For the text-containing cell, return its midpoint in [x, y] coordinate format. 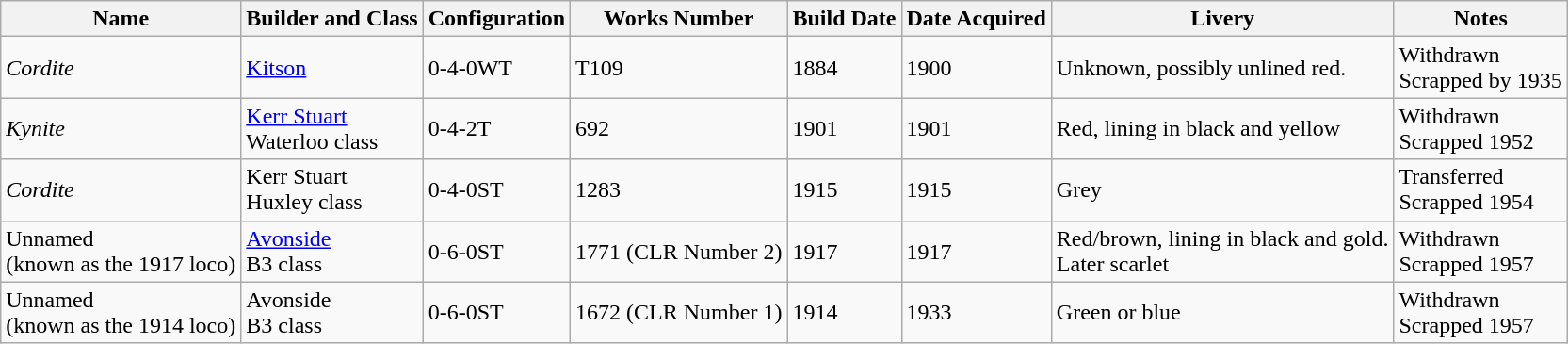
Unknown, possibly unlined red. [1222, 68]
0-4-0ST [496, 190]
Livery [1222, 19]
1884 [844, 68]
0-4-2T [496, 128]
Unnamed(known as the 1917 loco) [121, 251]
0-4-0WT [496, 68]
Build Date [844, 19]
Name [121, 19]
Notes [1480, 19]
1283 [679, 190]
Unnamed(known as the 1914 loco) [121, 313]
Grey [1222, 190]
Transferred Scrapped 1954 [1480, 190]
Builder and Class [331, 19]
Kynite [121, 128]
Red, lining in black and yellow [1222, 128]
Date Acquired [976, 19]
Configuration [496, 19]
Red/brown, lining in black and gold.Later scarlet [1222, 251]
1900 [976, 68]
1771 (CLR Number 2) [679, 251]
1933 [976, 313]
Kerr StuartHuxley class [331, 190]
692 [679, 128]
Green or blue [1222, 313]
Kitson [331, 68]
Withdrawn Scrapped 1952 [1480, 128]
Kerr StuartWaterloo class [331, 128]
1672 (CLR Number 1) [679, 313]
Withdrawn Scrapped by 1935 [1480, 68]
T109 [679, 68]
1914 [844, 313]
Works Number [679, 19]
